Return the [X, Y] coordinate for the center point of the cell that contains the specified text.  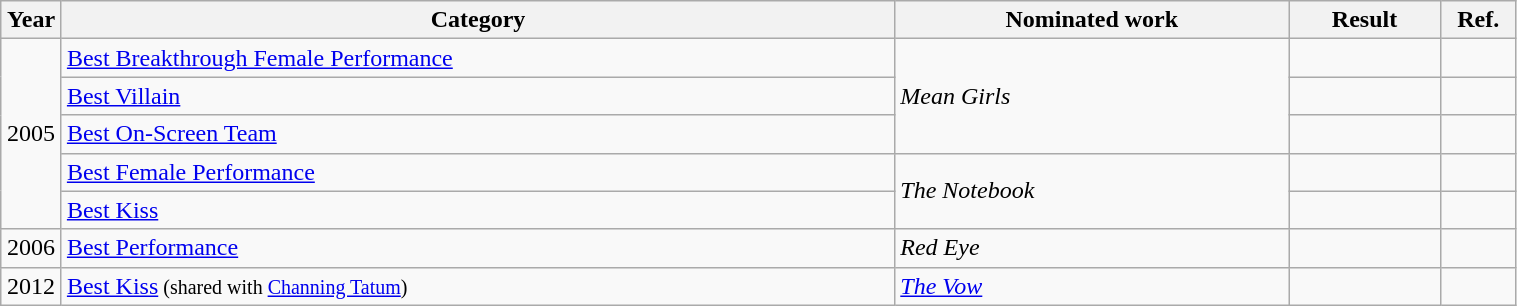
Category [478, 20]
Red Eye [1092, 248]
2012 [32, 286]
Best On-Screen Team [478, 134]
The Vow [1092, 286]
Ref. [1478, 20]
2006 [32, 248]
Best Kiss [478, 210]
The Notebook [1092, 191]
Best Breakthrough Female Performance [478, 58]
Nominated work [1092, 20]
Mean Girls [1092, 96]
Best Performance [478, 248]
Best Female Performance [478, 172]
Best Villain [478, 96]
Year [32, 20]
2005 [32, 134]
Best Kiss (shared with Channing Tatum) [478, 286]
Result [1365, 20]
